Output the [x, y] coordinate of the center of the cell containing the given text.  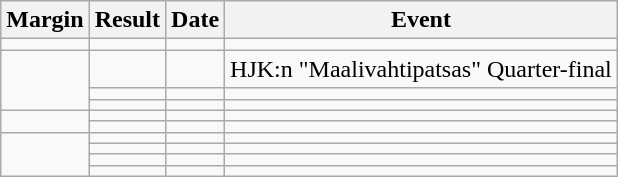
Event [422, 20]
Result [127, 20]
Margin [45, 20]
HJK:n "Maalivahtipatsas" Quarter-final [422, 69]
Date [196, 20]
